Locate the cell with the specified text and output its [x, y] center coordinate. 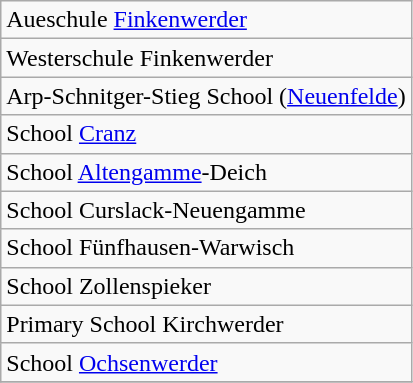
School Altengamme-Deich [206, 172]
School Zollenspieker [206, 286]
Westerschule Finkenwerder [206, 58]
School Fünfhausen-Warwisch [206, 248]
School Ochsenwerder [206, 362]
School Cranz [206, 134]
Arp-Schnitger-Stieg School (Neuenfelde) [206, 96]
Primary School Kirchwerder [206, 324]
School Curslack-Neuengamme [206, 210]
Aueschule Finkenwerder [206, 20]
